Provide the (x, y) coordinate of the cell's center where the given text is located.  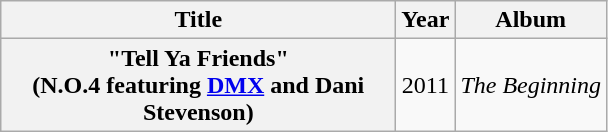
Title (198, 20)
"Tell Ya Friends" (N.O.4 featuring DMX and Dani Stevenson) (198, 85)
Album (531, 20)
The Beginning (531, 85)
2011 (426, 85)
Year (426, 20)
